Find where the given text appears and provide that cell's center as (x, y) coordinate. 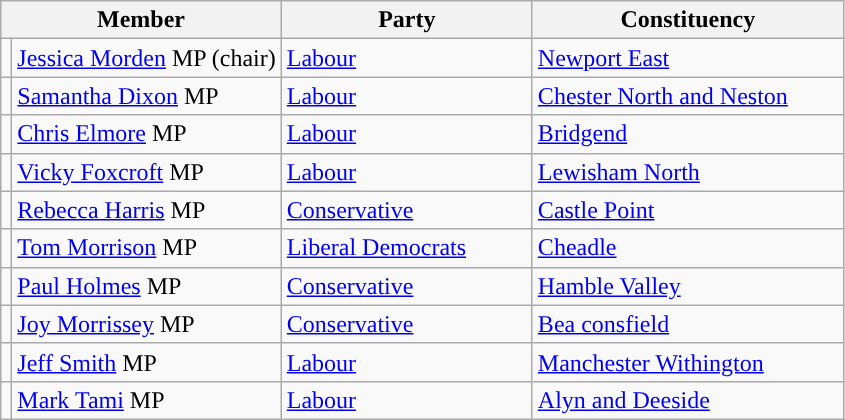
Paul Holmes MP (146, 286)
Jessica Morden MP (chair) (146, 58)
Lewisham North (688, 172)
Castle Point (688, 210)
Bea consfield (688, 324)
Hamble Valley (688, 286)
Constituency (688, 20)
Mark Tami MP (146, 400)
Joy Morrissey MP (146, 324)
Manchester Withington (688, 362)
Tom Morrison MP (146, 248)
Member (142, 20)
Chester North and Neston (688, 96)
Bridgend (688, 134)
Newport East (688, 58)
Liberal Democrats (406, 248)
Alyn and Deeside (688, 400)
Rebecca Harris MP (146, 210)
Cheadle (688, 248)
Party (406, 20)
Jeff Smith MP (146, 362)
Samantha Dixon MP (146, 96)
Vicky Foxcroft MP (146, 172)
Chris Elmore MP (146, 134)
